Return (X, Y) of the center of cell containing provided text 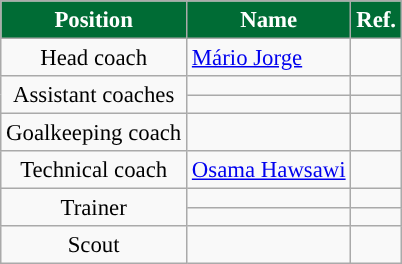
Head coach (94, 58)
Goalkeeping coach (94, 133)
Trainer (94, 208)
Mário Jorge (269, 58)
Name (269, 20)
Assistant coaches (94, 95)
Ref. (376, 20)
Scout (94, 245)
Position (94, 20)
Technical coach (94, 170)
Osama Hawsawi (269, 170)
